Locate the cell with the specified text and output its [X, Y] center coordinate. 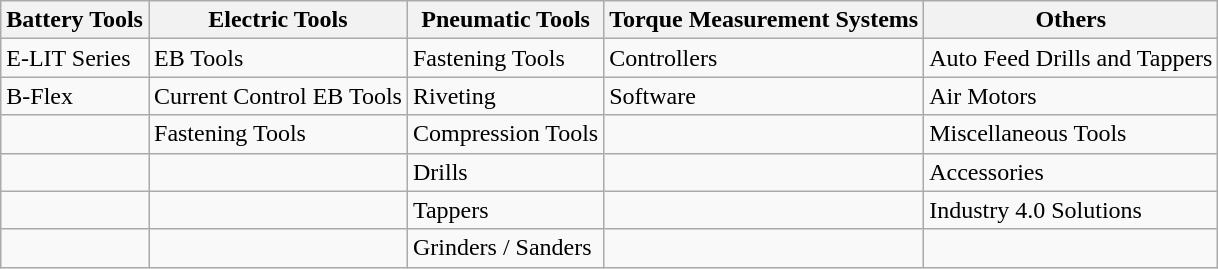
Battery Tools [75, 20]
E-LIT Series [75, 58]
Grinders / Sanders [505, 248]
Compression Tools [505, 134]
Riveting [505, 96]
Pneumatic Tools [505, 20]
Auto Feed Drills and Tappers [1071, 58]
EB Tools [278, 58]
B-Flex [75, 96]
Accessories [1071, 172]
Software [764, 96]
Air Motors [1071, 96]
Tappers [505, 210]
Others [1071, 20]
Drills [505, 172]
Industry 4.0 Solutions [1071, 210]
Controllers [764, 58]
Torque Measurement Systems [764, 20]
Miscellaneous Tools [1071, 134]
Electric Tools [278, 20]
Current Control EB Tools [278, 96]
